Identify which cell holds the provided text, then report its (x, y) central coordinate. 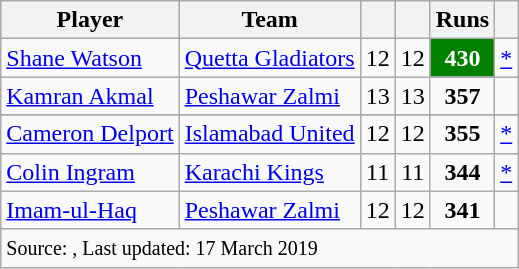
Islamabad United (270, 134)
Colin Ingram (90, 172)
341 (462, 210)
Player (90, 20)
Team (270, 20)
Shane Watson (90, 58)
Kamran Akmal (90, 96)
Runs (462, 20)
Imam-ul-Haq (90, 210)
Karachi Kings (270, 172)
344 (462, 172)
Cameron Delport (90, 134)
357 (462, 96)
430 (462, 58)
Quetta Gladiators (270, 58)
Source: , Last updated: 17 March 2019 (260, 248)
355 (462, 134)
